Identify which cell holds the provided text, then report its (x, y) central coordinate. 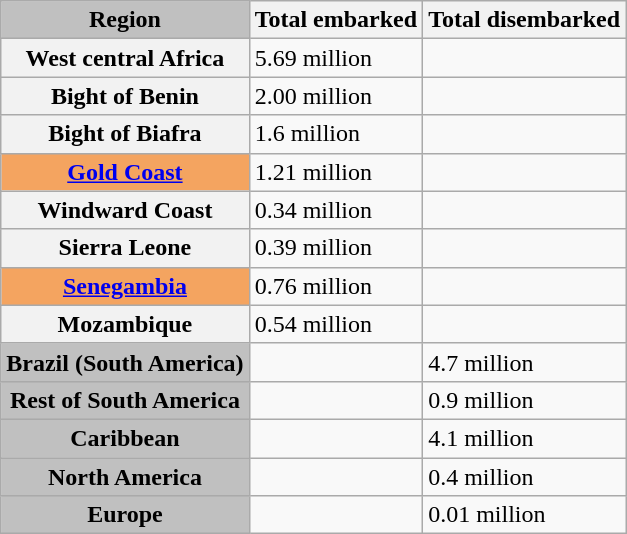
5.69 million (336, 58)
Caribbean (125, 438)
2.00 million (336, 96)
0.4 million (524, 477)
0.34 million (336, 210)
Sierra Leone (125, 248)
1.21 million (336, 172)
Senegambia (125, 286)
0.54 million (336, 324)
4.1 million (524, 438)
0.01 million (524, 515)
Brazil (South America) (125, 362)
Region (125, 20)
0.39 million (336, 248)
Mozambique (125, 324)
Rest of South America (125, 400)
1.6 million (336, 134)
Total disembarked (524, 20)
Windward Coast (125, 210)
0.76 million (336, 286)
4.7 million (524, 362)
Gold Coast (125, 172)
Total embarked (336, 20)
Bight of Biafra (125, 134)
North America (125, 477)
Bight of Benin (125, 96)
West central Africa (125, 58)
Europe (125, 515)
0.9 million (524, 400)
